Provide the [x, y] coordinate of the cell's center where the given text is located.  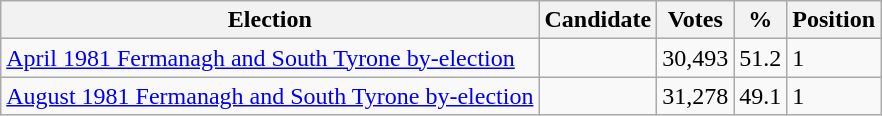
% [760, 20]
Position [834, 20]
51.2 [760, 58]
August 1981 Fermanagh and South Tyrone by-election [270, 96]
49.1 [760, 96]
31,278 [696, 96]
30,493 [696, 58]
Votes [696, 20]
Candidate [598, 20]
Election [270, 20]
April 1981 Fermanagh and South Tyrone by-election [270, 58]
